Identify which cell holds the provided text, then report its [x, y] central coordinate. 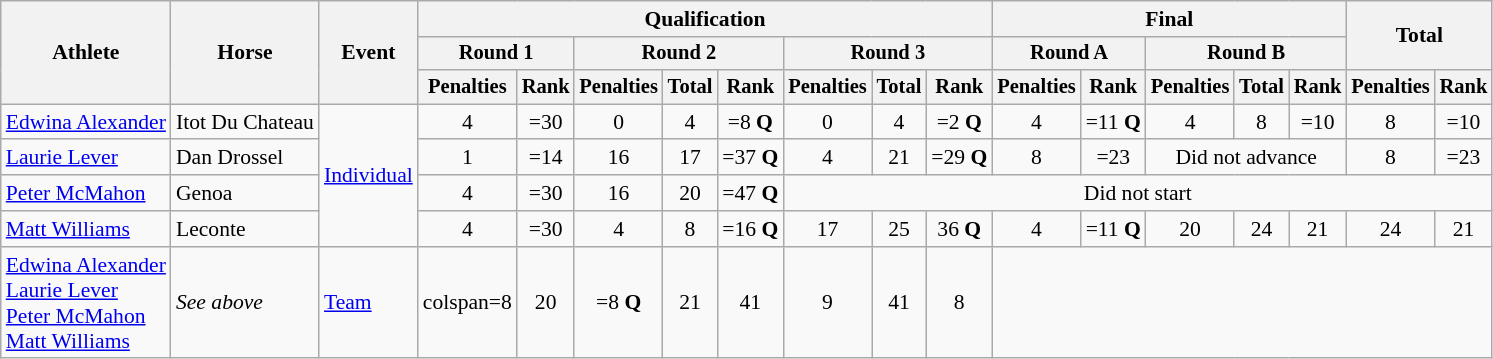
25 [900, 229]
36 Q [959, 229]
Peter McMahon [86, 193]
Team [368, 303]
Individual [368, 175]
Event [368, 52]
Itot Du Chateau [245, 122]
Horse [245, 52]
Did not start [1138, 193]
=29 Q [959, 158]
Round 3 [888, 54]
Round 1 [496, 54]
=16 Q [750, 229]
Round 2 [678, 54]
Did not advance [1246, 158]
=37 Q [750, 158]
1 [468, 158]
Round A [1069, 54]
Genoa [245, 193]
colspan=8 [468, 303]
=2 Q [959, 122]
Matt Williams [86, 229]
Round B [1246, 54]
=47 Q [750, 193]
=14 [546, 158]
Edwina AlexanderLaurie LeverPeter McMahonMatt Williams [86, 303]
Qualification [706, 19]
Athlete [86, 52]
Dan Drossel [245, 158]
9 [827, 303]
See above [245, 303]
Laurie Lever [86, 158]
Leconte [245, 229]
Edwina Alexander [86, 122]
Final [1169, 19]
